Provide the (X, Y) coordinate of the cell's center where the given text is located.  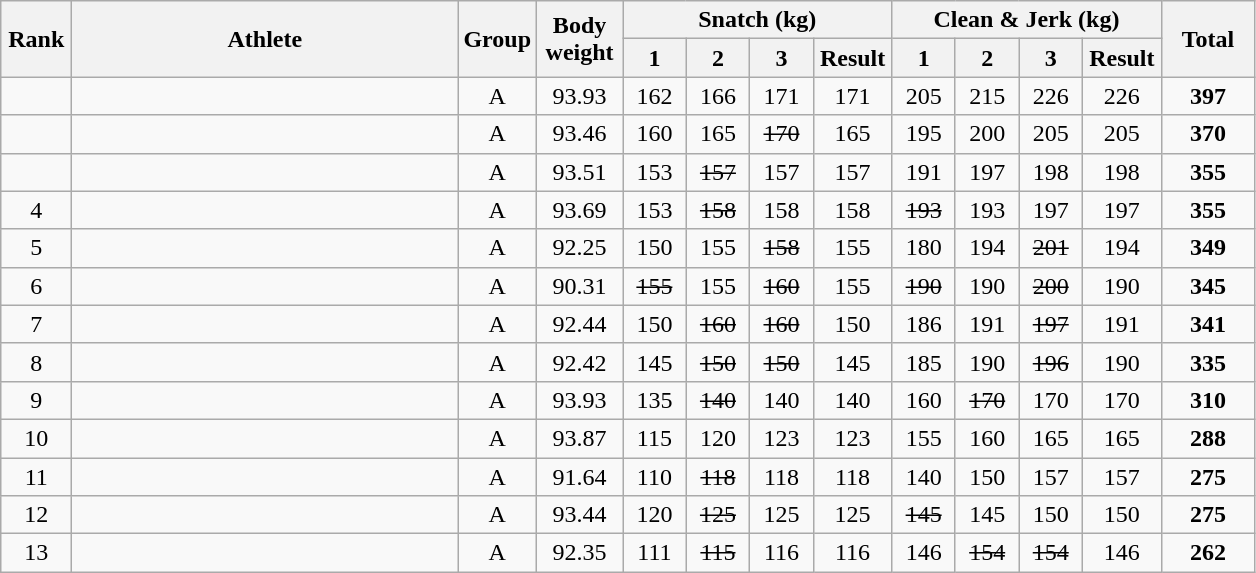
166 (718, 96)
6 (36, 286)
92.25 (580, 248)
11 (36, 477)
310 (1208, 400)
12 (36, 515)
262 (1208, 553)
Snatch (kg) (758, 20)
180 (924, 248)
8 (36, 362)
91.64 (580, 477)
111 (655, 553)
201 (1051, 248)
196 (1051, 362)
13 (36, 553)
93.51 (580, 172)
195 (924, 134)
135 (655, 400)
4 (36, 210)
Group (498, 39)
110 (655, 477)
10 (36, 438)
7 (36, 324)
93.69 (580, 210)
335 (1208, 362)
92.35 (580, 553)
Total (1208, 39)
Athlete (265, 39)
185 (924, 362)
5 (36, 248)
90.31 (580, 286)
397 (1208, 96)
Body weight (580, 39)
Rank (36, 39)
Clean & Jerk (kg) (1026, 20)
92.44 (580, 324)
341 (1208, 324)
345 (1208, 286)
215 (987, 96)
93.46 (580, 134)
288 (1208, 438)
9 (36, 400)
162 (655, 96)
186 (924, 324)
370 (1208, 134)
93.87 (580, 438)
349 (1208, 248)
93.44 (580, 515)
92.42 (580, 362)
